Identify which cell holds the provided text, then report its (x, y) central coordinate. 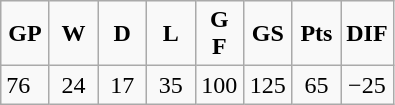
35 (170, 85)
GS (268, 34)
Pts (316, 34)
76 (26, 85)
L (170, 34)
DIF (367, 34)
100 (220, 85)
65 (316, 85)
D (122, 34)
−25 (367, 85)
17 (122, 85)
G F (220, 34)
W (74, 34)
GP (26, 34)
125 (268, 85)
24 (74, 85)
